Provide the [X, Y] coordinate of the cell's center where the given text is located.  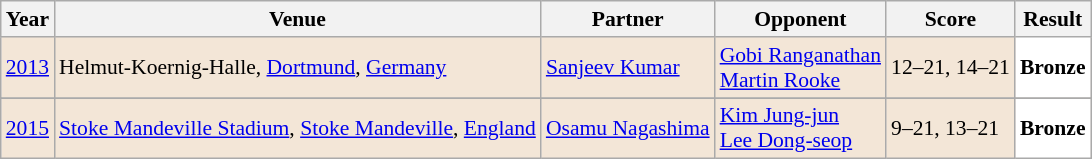
Year [28, 19]
12–21, 14–21 [950, 68]
Sanjeev Kumar [628, 68]
Kim Jung-jun Lee Dong-seop [800, 128]
Gobi Ranganathan Martin Rooke [800, 68]
2015 [28, 128]
Score [950, 19]
Result [1053, 19]
Venue [298, 19]
Osamu Nagashima [628, 128]
Stoke Mandeville Stadium, Stoke Mandeville, England [298, 128]
2013 [28, 68]
Helmut-Koernig-Halle, Dortmund, Germany [298, 68]
Opponent [800, 19]
9–21, 13–21 [950, 128]
Partner [628, 19]
